Extract the (X, Y) coordinate from the center of the cell holding the provided text.  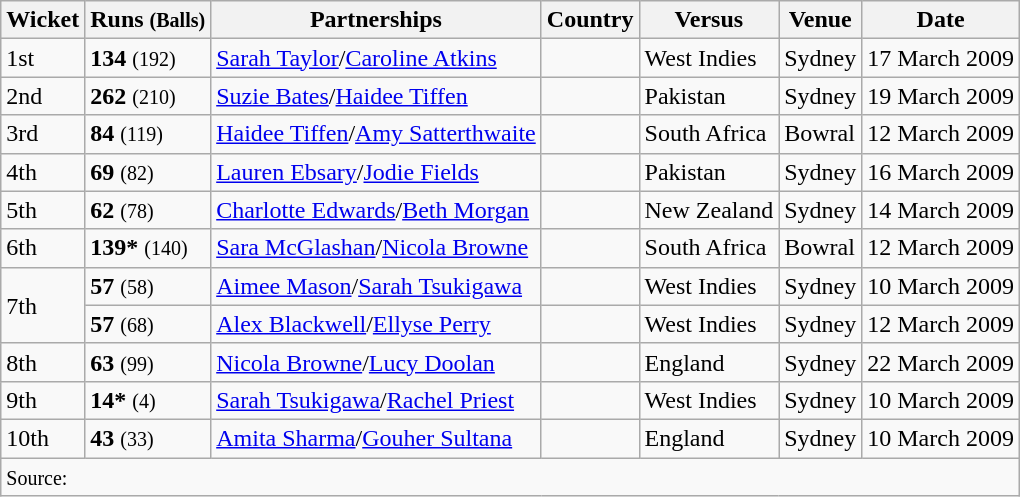
Sarah Tsukigawa/Rachel Priest (376, 400)
Haidee Tiffen/Amy Satterthwaite (376, 134)
8th (43, 362)
Source: (510, 477)
134 (192) (148, 58)
17 March 2009 (941, 58)
Amita Sharma/Gouher Sultana (376, 438)
139* (140) (148, 248)
Venue (820, 20)
Charlotte Edwards/Beth Morgan (376, 210)
4th (43, 172)
Country (590, 20)
Date (941, 20)
62 (78) (148, 210)
1st (43, 58)
9th (43, 400)
Lauren Ebsary/Jodie Fields (376, 172)
Partnerships (376, 20)
69 (82) (148, 172)
6th (43, 248)
Runs (Balls) (148, 20)
Sara McGlashan/Nicola Browne (376, 248)
22 March 2009 (941, 362)
Alex Blackwell/Ellyse Perry (376, 324)
Sarah Taylor/Caroline Atkins (376, 58)
57 (68) (148, 324)
7th (43, 305)
5th (43, 210)
43 (33) (148, 438)
57 (58) (148, 286)
84 (119) (148, 134)
19 March 2009 (941, 96)
New Zealand (709, 210)
16 March 2009 (941, 172)
262 (210) (148, 96)
14 March 2009 (941, 210)
Suzie Bates/Haidee Tiffen (376, 96)
Aimee Mason/Sarah Tsukigawa (376, 286)
14* (4) (148, 400)
3rd (43, 134)
Nicola Browne/Lucy Doolan (376, 362)
10th (43, 438)
2nd (43, 96)
Versus (709, 20)
Wicket (43, 20)
63 (99) (148, 362)
